Find where the given text appears and provide that cell's center as [x, y] coordinate. 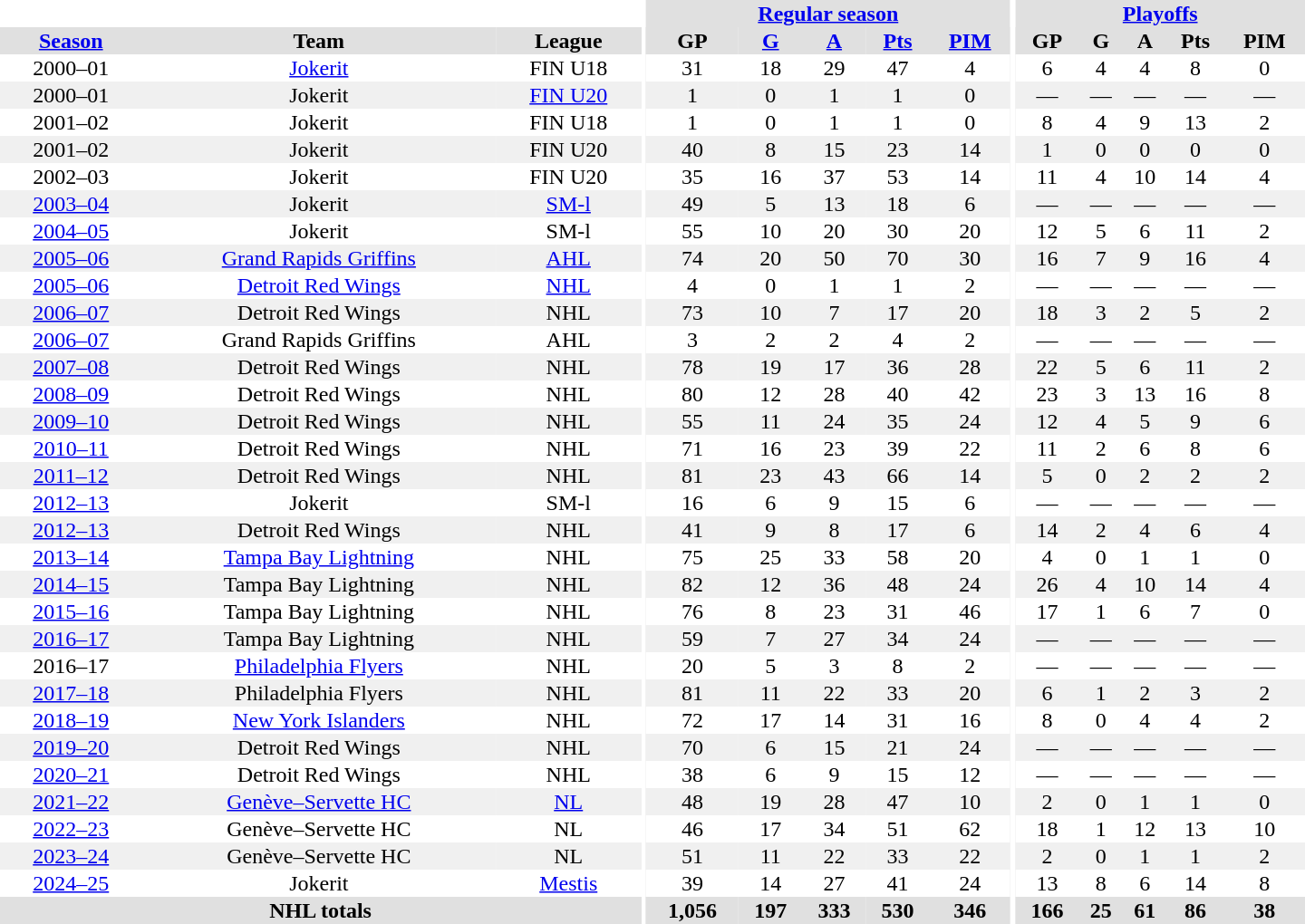
2013–14 [71, 557]
74 [692, 258]
26 [1047, 584]
2010–11 [71, 448]
2009–10 [71, 421]
Season [71, 41]
2018–19 [71, 720]
333 [834, 910]
New York Islanders [319, 720]
2023–24 [71, 856]
2007–08 [71, 367]
50 [834, 258]
League [568, 41]
Team [319, 41]
58 [897, 557]
1,056 [692, 910]
2003–04 [71, 204]
166 [1047, 910]
2019–20 [71, 747]
76 [692, 611]
2015–16 [71, 611]
Regular season [828, 14]
29 [834, 68]
21 [897, 747]
2002–03 [71, 177]
2004–05 [71, 231]
Playoffs [1160, 14]
86 [1196, 910]
73 [692, 313]
61 [1145, 910]
59 [692, 639]
Mestis [568, 883]
2011–12 [71, 476]
2017–18 [71, 693]
72 [692, 720]
2020–21 [71, 775]
346 [970, 910]
2022–23 [71, 829]
78 [692, 367]
80 [692, 394]
37 [834, 177]
71 [692, 448]
2008–09 [71, 394]
82 [692, 584]
2024–25 [71, 883]
NHL totals [321, 910]
530 [897, 910]
42 [970, 394]
53 [897, 177]
2014–15 [71, 584]
66 [897, 476]
49 [692, 204]
62 [970, 829]
75 [692, 557]
197 [770, 910]
43 [834, 476]
2021–22 [71, 802]
